Return [x, y] of the center of cell containing provided text 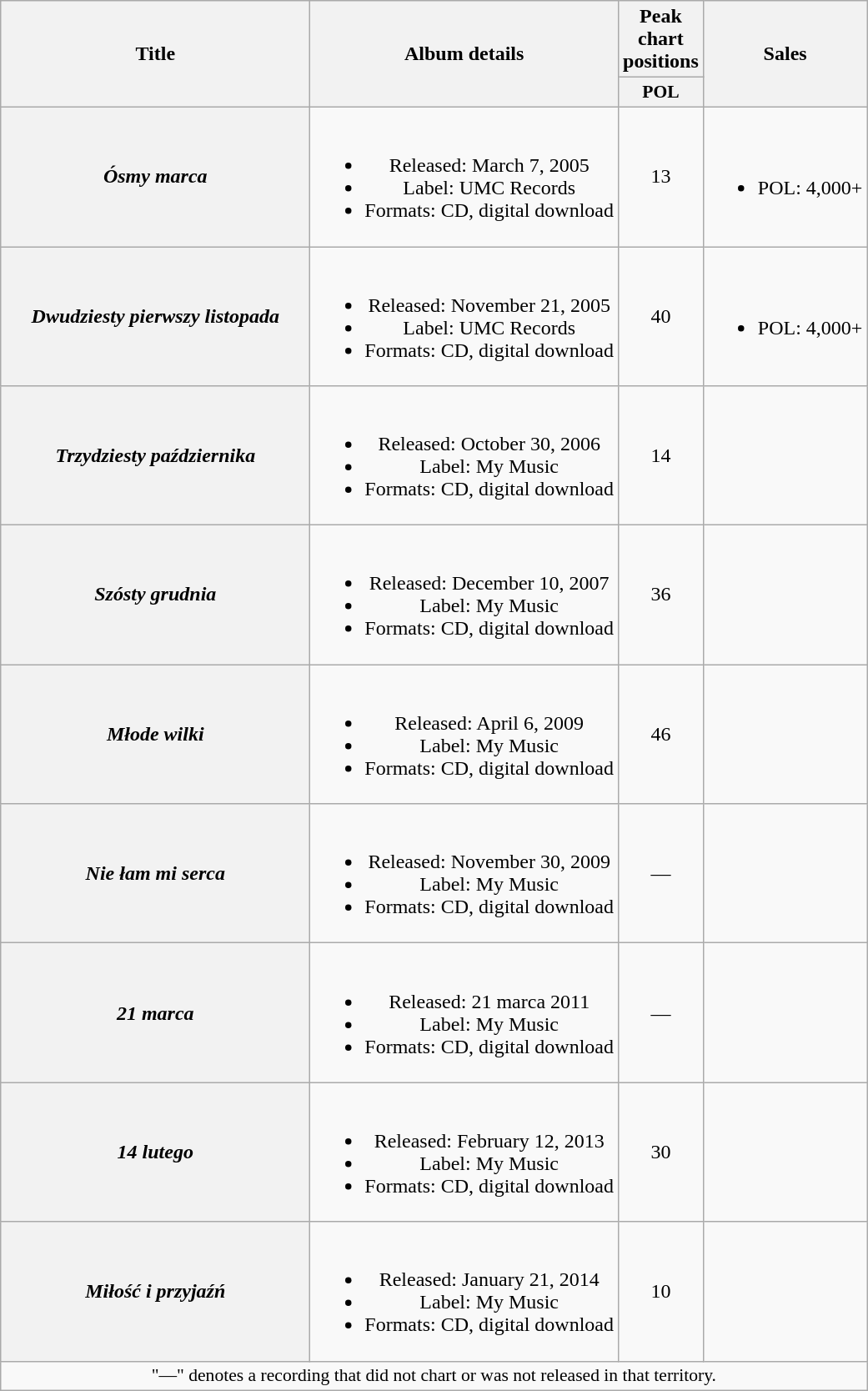
Released: October 30, 2006Label: My MusicFormats: CD, digital download [464, 455]
Peak chart positions [661, 39]
36 [661, 595]
POL [661, 93]
Miłość i przyjaźń [155, 1291]
Released: 21 marca 2011Label: My MusicFormats: CD, digital download [464, 1012]
Nie łam mi serca [155, 874]
Szósty grudnia [155, 595]
Album details [464, 54]
Sales [785, 54]
Released: April 6, 2009Label: My MusicFormats: CD, digital download [464, 734]
10 [661, 1291]
Dwudziesty pierwszy listopada [155, 317]
Released: March 7, 2005Label: UMC RecordsFormats: CD, digital download [464, 177]
Released: November 21, 2005Label: UMC RecordsFormats: CD, digital download [464, 317]
Trzydziesty października [155, 455]
Released: December 10, 2007Label: My MusicFormats: CD, digital download [464, 595]
Title [155, 54]
Ósmy marca [155, 177]
Released: February 12, 2013Label: My MusicFormats: CD, digital download [464, 1152]
30 [661, 1152]
Młode wilki [155, 734]
21 marca [155, 1012]
40 [661, 317]
Released: November 30, 2009Label: My MusicFormats: CD, digital download [464, 874]
"—" denotes a recording that did not chart or was not released in that territory. [434, 1376]
14 lutego [155, 1152]
Released: January 21, 2014Label: My MusicFormats: CD, digital download [464, 1291]
13 [661, 177]
14 [661, 455]
46 [661, 734]
